Extract the [x, y] coordinate from the center of the cell holding the provided text.  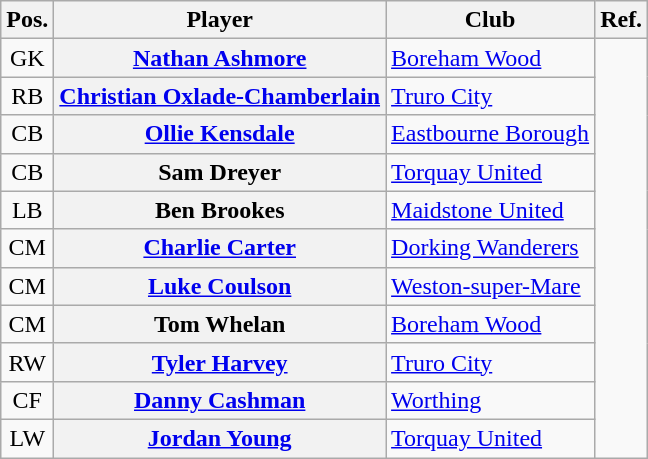
LB [28, 210]
Pos. [28, 20]
Weston-super-Mare [490, 286]
RW [28, 362]
Tom Whelan [220, 324]
Worthing [490, 400]
Eastbourne Borough [490, 134]
LW [28, 438]
Ollie Kensdale [220, 134]
Player [220, 20]
Luke Coulson [220, 286]
Maidstone United [490, 210]
Club [490, 20]
Ref. [622, 20]
Nathan Ashmore [220, 58]
Jordan Young [220, 438]
Tyler Harvey [220, 362]
Danny Cashman [220, 400]
Charlie Carter [220, 248]
Christian Oxlade-Chamberlain [220, 96]
CF [28, 400]
GK [28, 58]
Dorking Wanderers [490, 248]
Sam Dreyer [220, 172]
RB [28, 96]
Ben Brookes [220, 210]
